Find where the given text appears and provide that cell's center as [X, Y] coordinate. 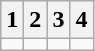
2 [36, 20]
1 [12, 20]
3 [58, 20]
4 [82, 20]
